Provide the (x, y) coordinate of the cell's center where the given text is located.  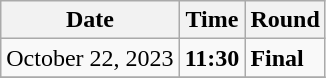
Date (90, 20)
11:30 (212, 58)
Time (212, 20)
Round (285, 20)
October 22, 2023 (90, 58)
Final (285, 58)
